Determine the (x, y) coordinate at the center of the cell enclosing the given text.  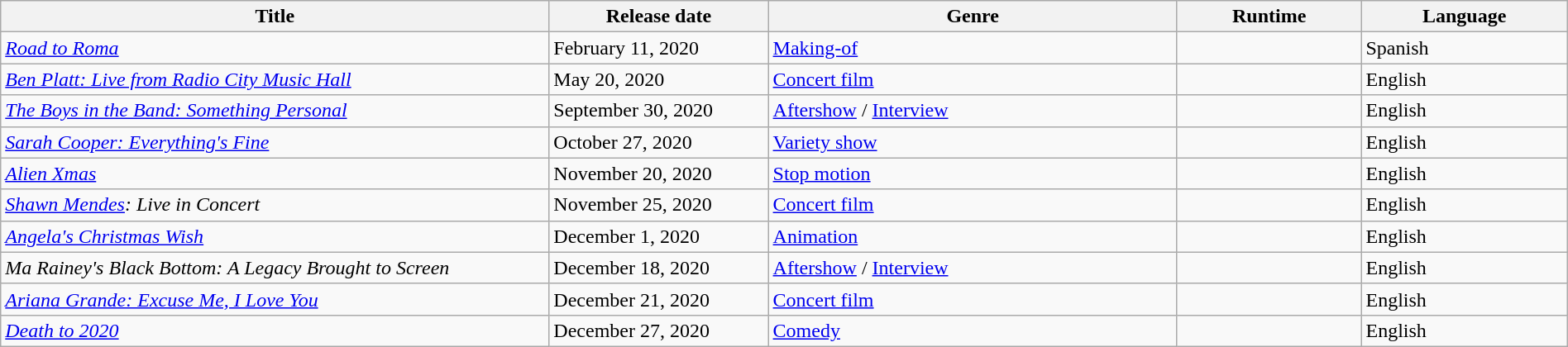
Animation (973, 236)
December 18, 2020 (658, 268)
Runtime (1269, 17)
Shawn Mendes: Live in Concert (275, 205)
Angela's Christmas Wish (275, 236)
December 1, 2020 (658, 236)
October 27, 2020 (658, 142)
Language (1464, 17)
February 11, 2020 (658, 48)
Road to Roma (275, 48)
Release date (658, 17)
December 27, 2020 (658, 330)
Making-of (973, 48)
Death to 2020 (275, 330)
May 20, 2020 (658, 79)
December 21, 2020 (658, 299)
Comedy (973, 330)
September 30, 2020 (658, 111)
Alien Xmas (275, 173)
Stop motion (973, 173)
Genre (973, 17)
Ma Rainey's Black Bottom: A Legacy Brought to Screen (275, 268)
Ariana Grande: Excuse Me, I Love You (275, 299)
November 25, 2020 (658, 205)
Variety show (973, 142)
Ben Platt: Live from Radio City Music Hall (275, 79)
Sarah Cooper: Everything's Fine (275, 142)
Spanish (1464, 48)
November 20, 2020 (658, 173)
The Boys in the Band: Something Personal (275, 111)
Title (275, 17)
